Extract the (x, y) coordinate from the center of the cell holding the provided text.  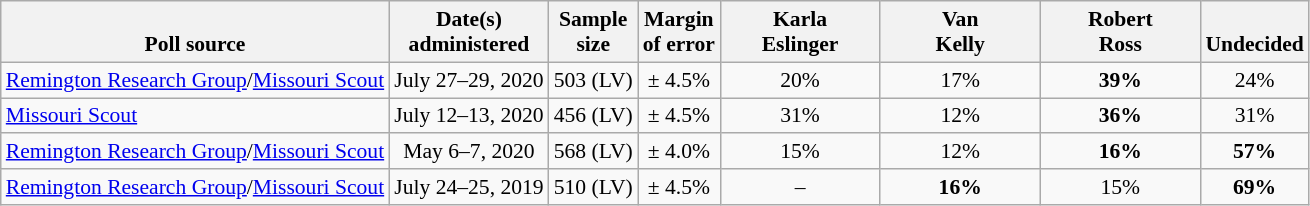
503 (LV) (594, 80)
Poll source (195, 32)
510 (LV) (594, 187)
17% (960, 80)
69% (1254, 187)
VanKelly (960, 32)
39% (1120, 80)
Missouri Scout (195, 116)
24% (1254, 80)
20% (800, 80)
– (800, 187)
May 6–7, 2020 (468, 152)
July 24–25, 2019 (468, 187)
57% (1254, 152)
Marginof error (679, 32)
Samplesize (594, 32)
36% (1120, 116)
RobertRoss (1120, 32)
Date(s)administered (468, 32)
July 12–13, 2020 (468, 116)
568 (LV) (594, 152)
456 (LV) (594, 116)
± 4.0% (679, 152)
Undecided (1254, 32)
KarlaEslinger (800, 32)
July 27–29, 2020 (468, 80)
